Output the [x, y] coordinate of the center of the cell containing the given text.  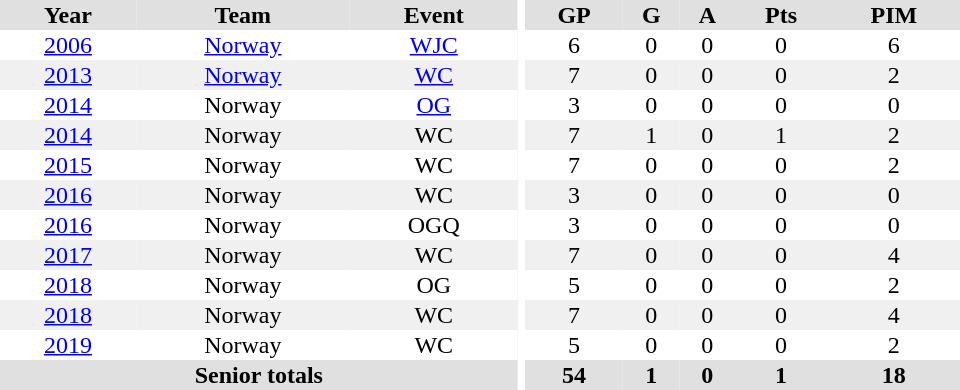
Year [68, 15]
WJC [434, 45]
Team [243, 15]
OGQ [434, 225]
GP [574, 15]
2015 [68, 165]
G [651, 15]
54 [574, 375]
2017 [68, 255]
2019 [68, 345]
A [707, 15]
2006 [68, 45]
18 [894, 375]
Pts [780, 15]
PIM [894, 15]
2013 [68, 75]
Event [434, 15]
Senior totals [259, 375]
